Capture the cell that displays the provided text and extract its (x, y) central coordinate. 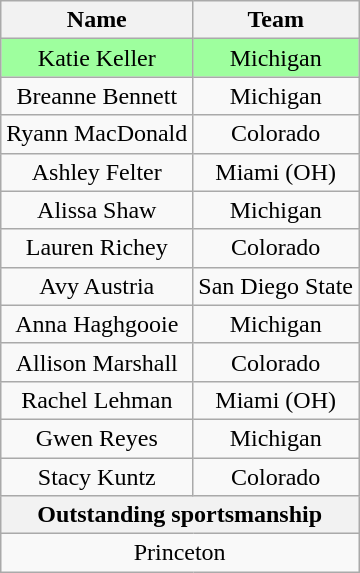
Allison Marshall (97, 362)
San Diego State (276, 286)
Alissa Shaw (97, 210)
Breanne Bennett (97, 96)
Stacy Kuntz (97, 477)
Anna Haghgooie (97, 324)
Princeton (180, 553)
Ryann MacDonald (97, 134)
Lauren Richey (97, 248)
Ashley Felter (97, 172)
Team (276, 20)
Name (97, 20)
Avy Austria (97, 286)
Outstanding sportsmanship (180, 515)
Rachel Lehman (97, 400)
Katie Keller (97, 58)
Gwen Reyes (97, 438)
